For the text-containing cell, return its midpoint in (x, y) coordinate format. 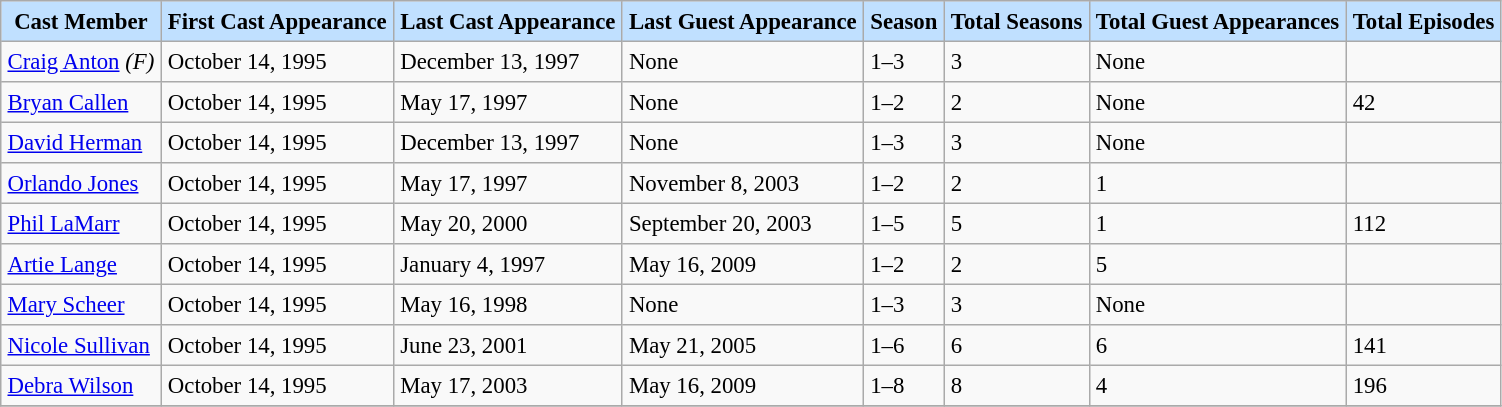
May 20, 2000 (508, 223)
May 16, 1998 (508, 304)
September 20, 2003 (742, 223)
May 17, 2003 (508, 385)
Artie Lange (81, 264)
8 (1016, 385)
November 8, 2003 (742, 183)
196 (1424, 385)
May 21, 2005 (742, 345)
Craig Anton (F) (81, 61)
Total Episodes (1424, 21)
1–8 (904, 385)
Total Seasons (1016, 21)
First Cast Appearance (277, 21)
Debra Wilson (81, 385)
Cast Member (81, 21)
David Herman (81, 142)
1–5 (904, 223)
4 (1218, 385)
1–6 (904, 345)
Orlando Jones (81, 183)
Season (904, 21)
42 (1424, 102)
112 (1424, 223)
Total Guest Appearances (1218, 21)
Nicole Sullivan (81, 345)
Phil LaMarr (81, 223)
Last Cast Appearance (508, 21)
January 4, 1997 (508, 264)
Bryan Callen (81, 102)
141 (1424, 345)
Mary Scheer (81, 304)
June 23, 2001 (508, 345)
Last Guest Appearance (742, 21)
